Determine the [x, y] coordinate at the center of the cell enclosing the given text.  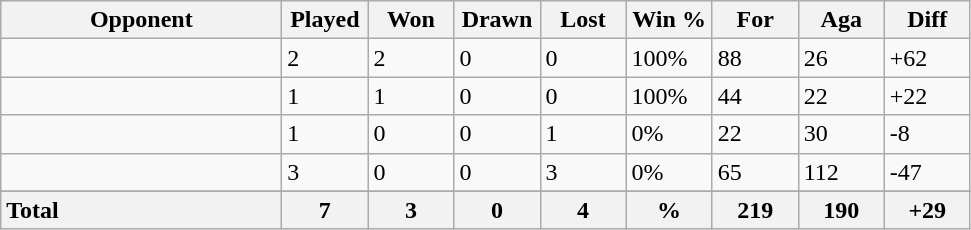
65 [755, 172]
26 [841, 58]
Diff [927, 20]
-47 [927, 172]
44 [755, 96]
88 [755, 58]
219 [755, 210]
112 [841, 172]
% [669, 210]
Won [411, 20]
Opponent [142, 20]
Win % [669, 20]
For [755, 20]
Lost [583, 20]
7 [325, 210]
+22 [927, 96]
Aga [841, 20]
30 [841, 134]
Played [325, 20]
190 [841, 210]
+29 [927, 210]
Drawn [497, 20]
Total [142, 210]
4 [583, 210]
+62 [927, 58]
-8 [927, 134]
